Return the [X, Y] coordinate for the center point of the cell that contains the specified text.  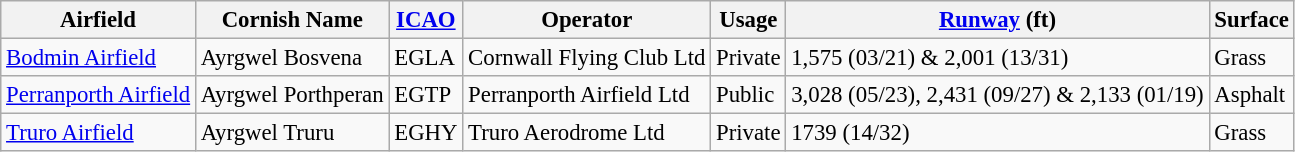
EGTP [426, 95]
3,028 (05/23), 2,431 (09/27) & 2,133 (01/19) [998, 95]
Cornish Name [292, 20]
Truro Airfield [98, 133]
EGHY [426, 133]
Operator [587, 20]
Truro Aerodrome Ltd [587, 133]
ICAO [426, 20]
Usage [748, 20]
Public [748, 95]
Ayrgwel Bosvena [292, 58]
Perranporth Airfield [98, 95]
1,575 (03/21) & 2,001 (13/31) [998, 58]
Ayrgwel Truru [292, 133]
Asphalt [1252, 95]
Airfield [98, 20]
Ayrgwel Porthperan [292, 95]
Perranporth Airfield Ltd [587, 95]
Bodmin Airfield [98, 58]
Surface [1252, 20]
1739 (14/32) [998, 133]
Cornwall Flying Club Ltd [587, 58]
Runway (ft) [998, 20]
EGLA [426, 58]
